Locate the cell with the specified text and output its [x, y] center coordinate. 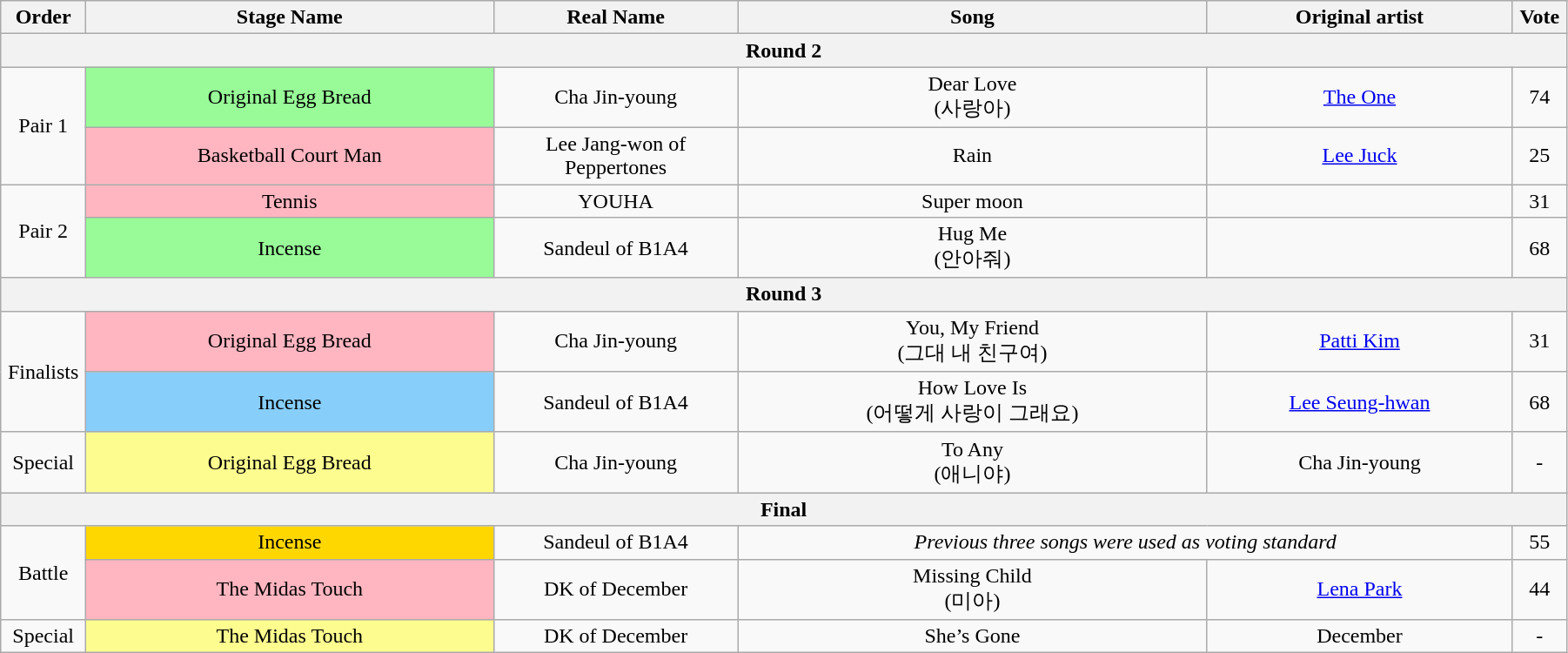
Previous three songs were used as voting standard [1125, 542]
Stage Name [290, 17]
YOUHA [616, 201]
Lee Jang-won of Peppertones [616, 155]
Tennis [290, 201]
Round 2 [784, 50]
Pair 1 [44, 125]
Battle [44, 573]
Missing Child(미아) [973, 589]
55 [1539, 542]
Original artist [1359, 17]
Real Name [616, 17]
December [1359, 636]
The One [1359, 98]
How Love Is(어떻게 사랑이 그래요) [973, 402]
Pair 2 [44, 232]
Basketball Court Man [290, 155]
Vote [1539, 17]
Lee Seung-hwan [1359, 402]
25 [1539, 155]
Rain [973, 155]
Round 3 [784, 294]
Hug Me(안아줘) [973, 248]
Super moon [973, 201]
44 [1539, 589]
74 [1539, 98]
Patti Kim [1359, 341]
She’s Gone [973, 636]
Dear Love(사랑아) [973, 98]
Lee Juck [1359, 155]
Lena Park [1359, 589]
You, My Friend(그대 내 친구여) [973, 341]
Finalists [44, 371]
Order [44, 17]
To Any(애니야) [973, 462]
Song [973, 17]
Final [784, 509]
